Capture the cell that displays the provided text and extract its (x, y) central coordinate. 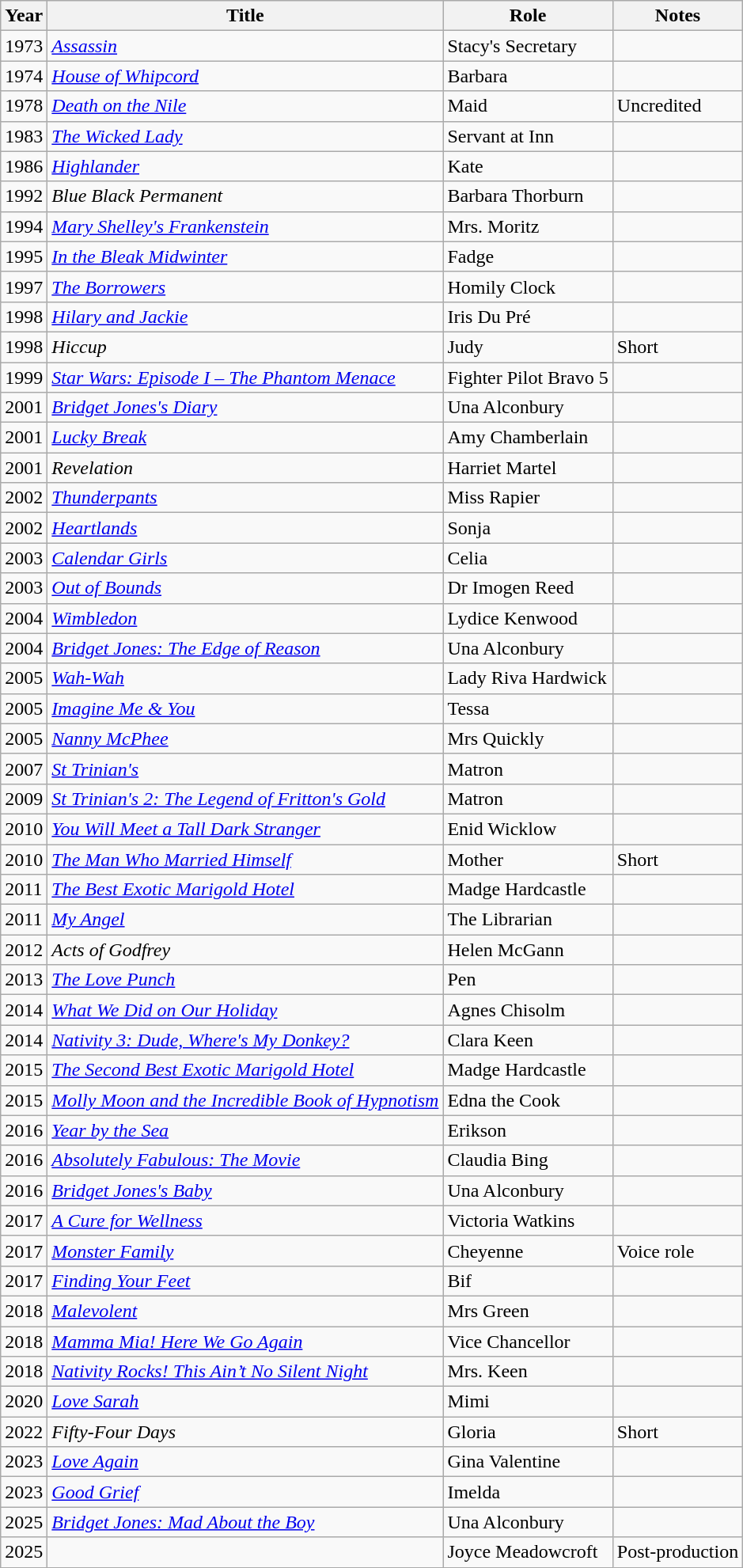
Iris Du Pré (528, 317)
Kate (528, 166)
Stacy's Secretary (528, 46)
Victoria Watkins (528, 1221)
Death on the Nile (245, 106)
What We Did on Our Holiday (245, 1010)
Molly Moon and the Incredible Book of Hypnotism (245, 1100)
1994 (24, 226)
Enid Wicklow (528, 829)
Bridget Jones: The Edge of Reason (245, 648)
Vice Chancellor (528, 1342)
Nanny McPhee (245, 738)
Hiccup (245, 347)
Star Wars: Episode I – The Phantom Menace (245, 378)
2009 (24, 799)
Mrs. Moritz (528, 226)
Out of Bounds (245, 588)
1992 (24, 196)
Miss Rapier (528, 498)
2012 (24, 950)
The Love Punch (245, 980)
Harriet Martel (528, 468)
Mother (528, 859)
Judy (528, 347)
St Trinian's 2: The Legend of Fritton's Gold (245, 799)
Highlander (245, 166)
The Borrowers (245, 287)
Barbara Thorburn (528, 196)
Agnes Chisolm (528, 1010)
Clara Keen (528, 1040)
Bridget Jones's Baby (245, 1190)
Heartlands (245, 528)
Love Again (245, 1462)
Gina Valentine (528, 1462)
Helen McGann (528, 950)
Pen (528, 980)
Blue Black Permanent (245, 196)
1978 (24, 106)
Gloria (528, 1432)
Calendar Girls (245, 558)
Tessa (528, 708)
Bridget Jones: Mad About the Boy (245, 1522)
Malevolent (245, 1311)
Finding Your Feet (245, 1281)
The Second Best Exotic Marigold Hotel (245, 1070)
Imagine Me & You (245, 708)
You Will Meet a Tall Dark Stranger (245, 829)
2007 (24, 769)
1986 (24, 166)
Homily Clock (528, 287)
Celia (528, 558)
Dr Imogen Reed (528, 588)
St Trinian's (245, 769)
Barbara (528, 76)
1974 (24, 76)
In the Bleak Midwinter (245, 256)
1997 (24, 287)
Amy Chamberlain (528, 438)
2022 (24, 1432)
Joyce Meadowcroft (528, 1552)
1995 (24, 256)
Mrs. Keen (528, 1372)
My Angel (245, 920)
Notes (677, 16)
1973 (24, 46)
The Wicked Lady (245, 136)
Lucky Break (245, 438)
Edna the Cook (528, 1100)
Bridget Jones's Diary (245, 408)
Year (24, 16)
Lydice Kenwood (528, 618)
Mamma Mia! Here We Go Again (245, 1342)
Voice role (677, 1251)
Revelation (245, 468)
Assassin (245, 46)
Nativity 3: Dude, Where's My Donkey? (245, 1040)
Hilary and Jackie (245, 317)
Role (528, 16)
Fadge (528, 256)
Claudia Bing (528, 1160)
Sonja (528, 528)
Love Sarah (245, 1402)
Uncredited (677, 106)
Mary Shelley's Frankenstein (245, 226)
Mrs Quickly (528, 738)
Cheyenne (528, 1251)
House of Whipcord (245, 76)
Wah-Wah (245, 678)
2020 (24, 1402)
Absolutely Fabulous: The Movie (245, 1160)
Acts of Godfrey (245, 950)
Post-production (677, 1552)
Lady Riva Hardwick (528, 678)
The Librarian (528, 920)
Year by the Sea (245, 1130)
Maid (528, 106)
Erikson (528, 1130)
Wimbledon (245, 618)
Bif (528, 1281)
Nativity Rocks! This Ain’t No Silent Night (245, 1372)
Fighter Pilot Bravo 5 (528, 378)
Mimi (528, 1402)
Thunderpants (245, 498)
Fifty-Four Days (245, 1432)
1983 (24, 136)
Imelda (528, 1492)
The Best Exotic Marigold Hotel (245, 890)
2013 (24, 980)
Good Grief (245, 1492)
A Cure for Wellness (245, 1221)
Servant at Inn (528, 136)
Mrs Green (528, 1311)
1999 (24, 378)
Title (245, 16)
Monster Family (245, 1251)
The Man Who Married Himself (245, 859)
